Capture the cell that displays the provided text and extract its (X, Y) central coordinate. 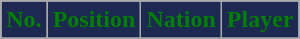
No. (24, 20)
Position (94, 20)
Nation (181, 20)
Player (260, 20)
